Determine the [X, Y] coordinate at the center of the cell enclosing the given text.  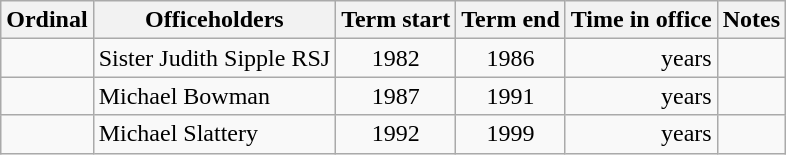
1987 [396, 96]
1992 [396, 134]
1982 [396, 58]
Ordinal [47, 20]
Notes [751, 20]
1986 [511, 58]
Officeholders [214, 20]
Sister Judith Sipple RSJ [214, 58]
Term end [511, 20]
Time in office [641, 20]
Michael Slattery [214, 134]
1991 [511, 96]
Michael Bowman [214, 96]
1999 [511, 134]
Term start [396, 20]
